Identify which cell holds the provided text, then report its (x, y) central coordinate. 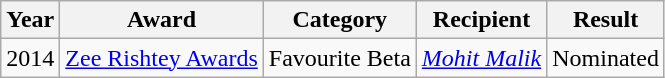
Result (606, 20)
Category (340, 20)
2014 (30, 58)
Year (30, 20)
Recipient (481, 20)
Favourite Beta (340, 58)
Mohit Malik (481, 58)
Nominated (606, 58)
Award (162, 20)
Zee Rishtey Awards (162, 58)
